Output the (X, Y) coordinate of the center of the cell containing the given text.  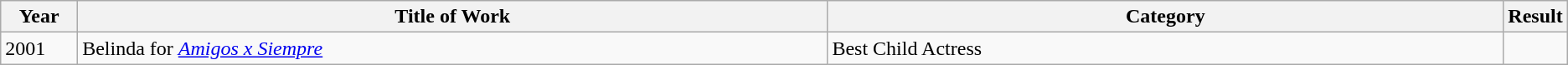
Belinda for Amigos x Siempre (452, 48)
Year (39, 17)
Best Child Actress (1166, 48)
Result (1535, 17)
Category (1166, 17)
2001 (39, 48)
Title of Work (452, 17)
